Provide the [X, Y] coordinate of the cell's center where the given text is located.  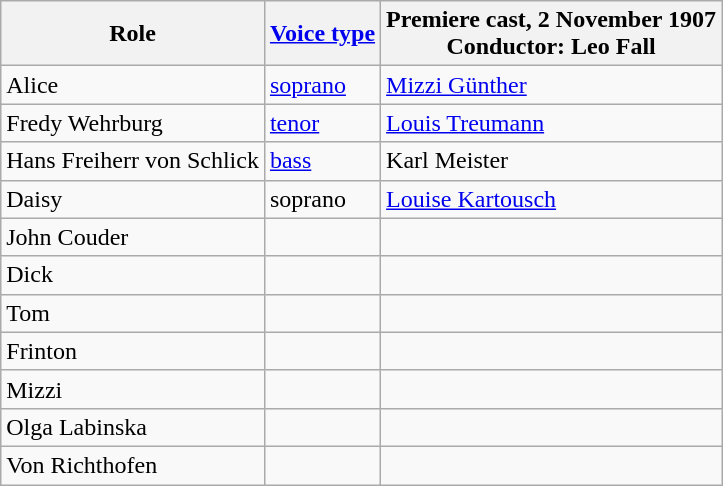
tenor [322, 123]
Karl Meister [552, 161]
Dick [133, 275]
Alice [133, 85]
bass [322, 161]
Frinton [133, 351]
Premiere cast, 2 November 1907Conductor: Leo Fall [552, 34]
Daisy [133, 199]
Fredy Wehrburg [133, 123]
Mizzi Günther [552, 85]
Tom [133, 313]
Von Richthofen [133, 465]
Voice type [322, 34]
Louise Kartousch [552, 199]
Hans Freiherr von Schlick [133, 161]
Mizzi [133, 389]
Louis Treumann [552, 123]
John Couder [133, 237]
Olga Labinska [133, 427]
Role [133, 34]
